Search for the cell housing the specified text and yield its (x, y) center coordinate. 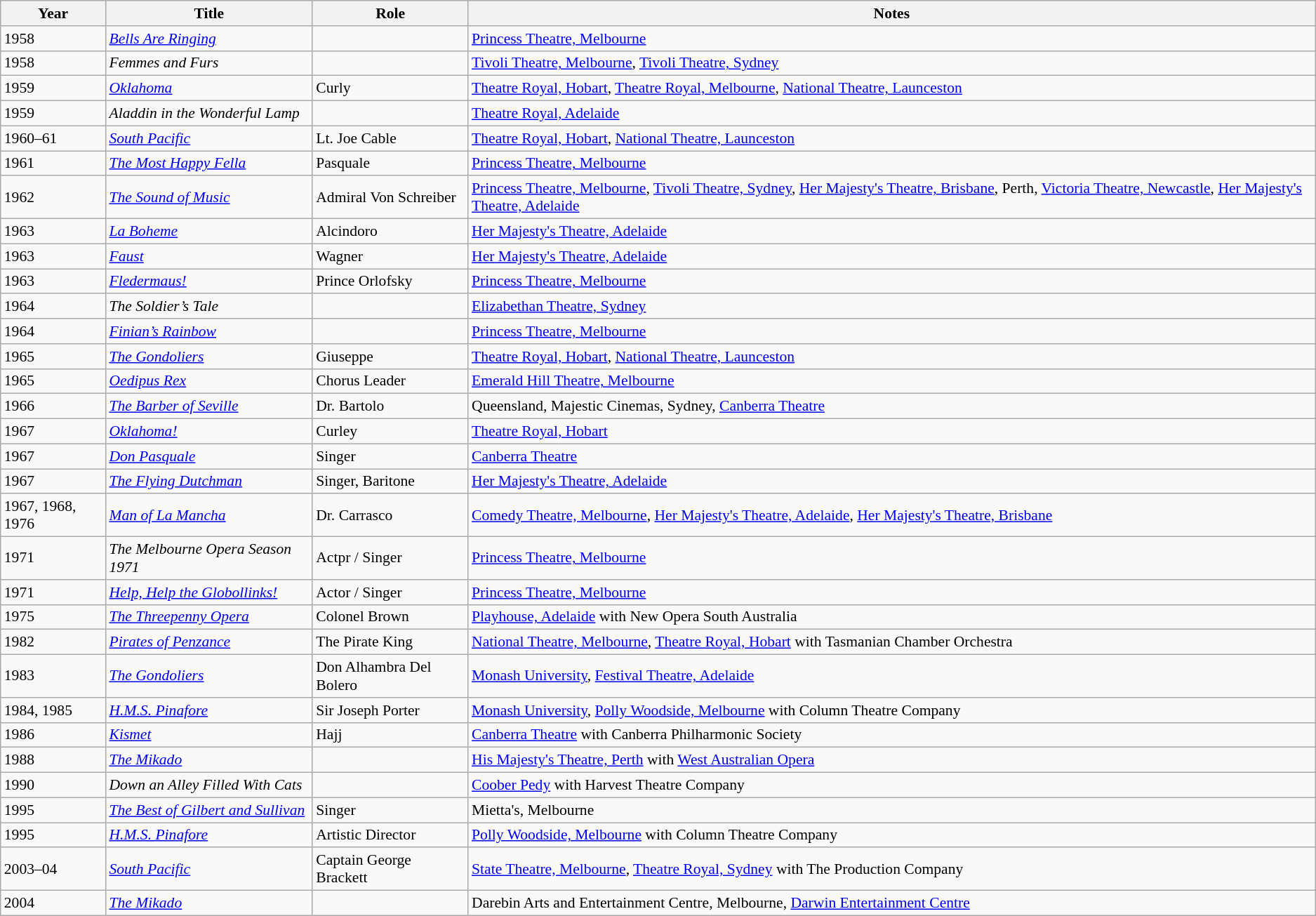
Finian’s Rainbow (209, 331)
Sir Joseph Porter (390, 710)
Aladdin in the Wonderful Lamp (209, 114)
Comedy Theatre, Melbourne, Her Majesty's Theatre, Adelaide, Her Majesty's Theatre, Brisbane (891, 515)
Dr. Bartolo (390, 406)
Elizabethan Theatre, Sydney (891, 307)
1961 (53, 164)
Tivoli Theatre, Melbourne, Tivoli Theatre, Sydney (891, 63)
Oklahoma (209, 88)
Theatre Royal, Hobart, Theatre Royal, Melbourne, National Theatre, Launceston (891, 88)
The Sound of Music (209, 198)
Year (53, 13)
Actor / Singer (390, 592)
Femmes and Furs (209, 63)
Canberra Theatre with Canberra Philharmonic Society (891, 735)
The Soldier’s Tale (209, 307)
1982 (53, 642)
Queensland, Majestic Cinemas, Sydney, Canberra Theatre (891, 406)
1960–61 (53, 138)
Oklahoma! (209, 432)
Prince Orlofsky (390, 281)
Title (209, 13)
Wagner (390, 256)
The Flying Dutchman (209, 482)
Notes (891, 13)
Colonel Brown (390, 617)
Fledermaus! (209, 281)
1962 (53, 198)
Canberra Theatre (891, 456)
Man of La Mancha (209, 515)
Curley (390, 432)
2004 (53, 903)
Role (390, 13)
Hajj (390, 735)
The Threepenny Opera (209, 617)
Admiral Von Schreiber (390, 198)
Captain George Brackett (390, 869)
Chorus Leader (390, 381)
Monash University, Polly Woodside, Melbourne with Column Theatre Company (891, 710)
1966 (53, 406)
His Majesty's Theatre, Perth with West Australian Opera (891, 760)
Help, Help the Globollinks! (209, 592)
Pasquale (390, 164)
Monash University, Festival Theatre, Adelaide (891, 677)
Theatre Royal, Adelaide (891, 114)
Coober Pedy with Harvest Theatre Company (891, 785)
Darebin Arts and Entertainment Centre, Melbourne, Darwin Entertainment Centre (891, 903)
Giuseppe (390, 357)
The Best of Gilbert and Sullivan (209, 810)
Down an Alley Filled With Cats (209, 785)
Don Alhambra Del Bolero (390, 677)
Polly Woodside, Melbourne with Column Theatre Company (891, 835)
1986 (53, 735)
Dr. Carrasco (390, 515)
Lt. Joe Cable (390, 138)
La Boheme (209, 232)
Mietta's, Melbourne (891, 810)
The Melbourne Opera Season 1971 (209, 559)
Actpr / Singer (390, 559)
Emerald Hill Theatre, Melbourne (891, 381)
Bells Are Ringing (209, 39)
1975 (53, 617)
National Theatre, Melbourne, Theatre Royal, Hobart with Tasmanian Chamber Orchestra (891, 642)
The Barber of Seville (209, 406)
1984, 1985 (53, 710)
Singer, Baritone (390, 482)
Playhouse, Adelaide with New Opera South Australia (891, 617)
Faust (209, 256)
The Most Happy Fella (209, 164)
The Pirate King (390, 642)
1967, 1968, 1976 (53, 515)
Pirates of Penzance (209, 642)
Alcindoro (390, 232)
Don Pasquale (209, 456)
Artistic Director (390, 835)
Oedipus Rex (209, 381)
Theatre Royal, Hobart (891, 432)
Curly (390, 88)
1988 (53, 760)
1983 (53, 677)
2003–04 (53, 869)
1990 (53, 785)
Kismet (209, 735)
State Theatre, Melbourne, Theatre Royal, Sydney with The Production Company (891, 869)
